Scan for the cell matching the given text and deliver its (x, y) coordinate at center. 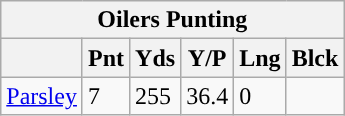
Pnt (106, 58)
0 (260, 96)
Oilers Punting (172, 20)
Blck (315, 58)
255 (156, 96)
7 (106, 96)
36.4 (208, 96)
Parsley (42, 96)
Yds (156, 58)
Y/P (208, 58)
Lng (260, 58)
